Determine the [x, y] coordinate at the center of the cell enclosing the given text.  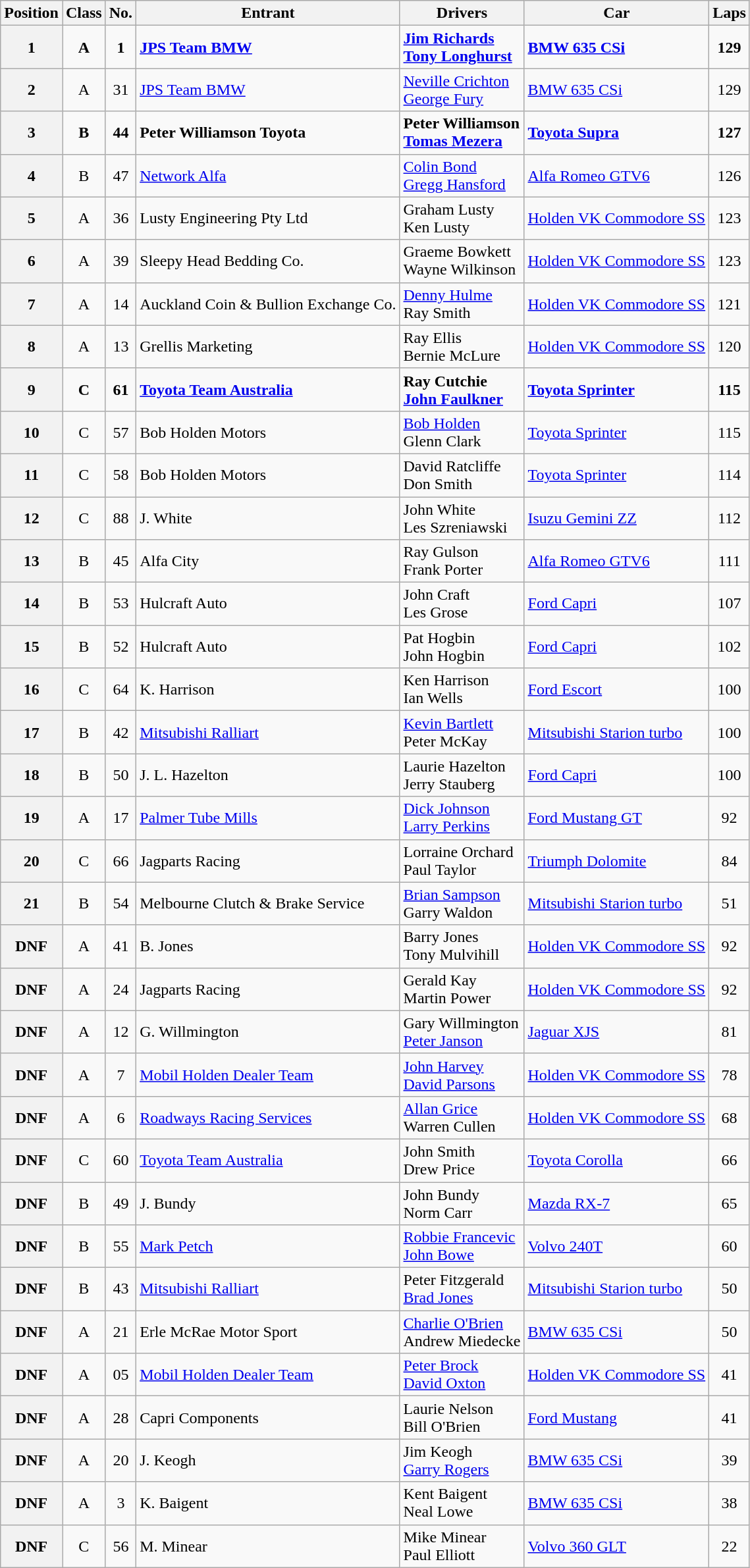
114 [730, 475]
Toyota Corolla [616, 1160]
Lorraine Orchard Paul Taylor [462, 861]
05 [121, 1374]
John Smith Drew Price [462, 1160]
Kent Baigent Neal Lowe [462, 1503]
Robbie Francevic John Bowe [462, 1247]
121 [730, 304]
Jaguar XJS [616, 1032]
Roadways Racing Services [268, 1118]
Peter Williamson Tomas Mezera [462, 133]
Mazda RX-7 [616, 1203]
127 [730, 133]
38 [730, 1503]
43 [121, 1289]
4 [32, 175]
Grellis Marketing [268, 346]
G. Willmington [268, 1032]
John Bundy Norm Carr [462, 1203]
9 [32, 390]
5 [32, 219]
112 [730, 517]
2 [32, 90]
54 [121, 903]
Volvo 360 GLT [616, 1546]
88 [121, 517]
18 [32, 775]
Kevin Bartlett Peter McKay [462, 732]
Erle McRae Motor Sport [268, 1332]
Gary Willmington Peter Janson [462, 1032]
42 [121, 732]
Barry Jones Tony Mulvihill [462, 947]
David Ratcliffe Don Smith [462, 475]
Sleepy Head Bedding Co. [268, 261]
John Craft Les Grose [462, 604]
84 [730, 861]
55 [121, 1247]
64 [121, 690]
M. Minear [268, 1546]
Isuzu Gemini ZZ [616, 517]
Ford Mustang [616, 1418]
K. Harrison [268, 690]
Volvo 240T [616, 1247]
44 [121, 133]
65 [730, 1203]
Lusty Engineering Pty Ltd [268, 219]
Ford Escort [616, 690]
107 [730, 604]
Triumph Dolomite [616, 861]
Ray Cutchie John Faulkner [462, 390]
111 [730, 561]
Colin Bond Gregg Hansford [462, 175]
Car [616, 13]
Gerald Kay Martin Power [462, 989]
31 [121, 90]
58 [121, 475]
51 [730, 903]
Auckland Coin & Bullion Exchange Co. [268, 304]
Charlie O'Brien Andrew Miedecke [462, 1332]
61 [121, 390]
Ray Gulson Frank Porter [462, 561]
Denny Hulme Ray Smith [462, 304]
81 [730, 1032]
No. [121, 13]
45 [121, 561]
J. Keogh [268, 1460]
J. L. Hazelton [268, 775]
Brian Sampson Garry Waldon [462, 903]
Mark Petch [268, 1247]
K. Baigent [268, 1503]
56 [121, 1546]
22 [730, 1546]
Graham Lusty Ken Lusty [462, 219]
36 [121, 219]
52 [121, 646]
24 [121, 989]
Graeme Bowkett Wayne Wilkinson [462, 261]
Toyota Supra [616, 133]
John White Les Szreniawski [462, 517]
Entrant [268, 13]
J. White [268, 517]
Network Alfa [268, 175]
Palmer Tube Mills [268, 818]
16 [32, 690]
J. Bundy [268, 1203]
8 [32, 346]
Peter Williamson Toyota [268, 133]
Class [84, 13]
68 [730, 1118]
Mike Minear Paul Elliott [462, 1546]
57 [121, 432]
Alfa City [268, 561]
Capri Components [268, 1418]
Ford Mustang GT [616, 818]
53 [121, 604]
15 [32, 646]
47 [121, 175]
Position [32, 13]
John Harvey David Parsons [462, 1074]
11 [32, 475]
Neville Crichton George Fury [462, 90]
Laps [730, 13]
B. Jones [268, 947]
Jim Keogh Garry Rogers [462, 1460]
Melbourne Clutch & Brake Service [268, 903]
Allan Grice Warren Cullen [462, 1118]
78 [730, 1074]
126 [730, 175]
Laurie Hazelton Jerry Stauberg [462, 775]
Peter Brock David Oxton [462, 1374]
Jim Richards Tony Longhurst [462, 47]
Dick Johnson Larry Perkins [462, 818]
28 [121, 1418]
120 [730, 346]
Drivers [462, 13]
10 [32, 432]
Pat Hogbin John Hogbin [462, 646]
19 [32, 818]
Peter Fitzgerald Brad Jones [462, 1289]
Bob Holden Glenn Clark [462, 432]
Ray Ellis Bernie McLure [462, 346]
102 [730, 646]
Ken Harrison Ian Wells [462, 690]
Laurie Nelson Bill O'Brien [462, 1418]
49 [121, 1203]
